Pinpoint the cell where the given text exists, returning its (X, Y) midpoint coordinate. 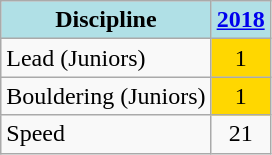
Bouldering (Juniors) (106, 96)
Lead (Juniors) (106, 58)
21 (240, 134)
Discipline (106, 20)
Speed (106, 134)
2018 (240, 20)
